Locate the cell with the specified text and output its (X, Y) center coordinate. 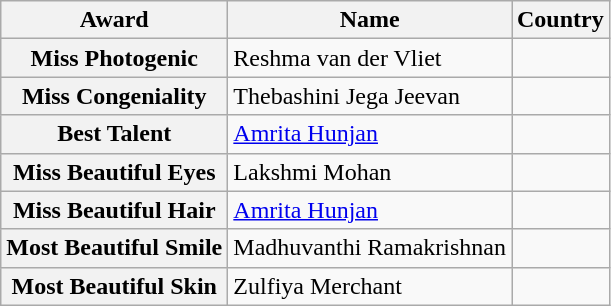
Miss Beautiful Hair (114, 210)
Country (561, 20)
Zulfiya Merchant (370, 286)
Madhuvanthi Ramakrishnan (370, 248)
Thebashini Jega Jeevan (370, 96)
Most Beautiful Skin (114, 286)
Reshma van der Vliet (370, 58)
Lakshmi Mohan (370, 172)
Miss Congeniality (114, 96)
Miss Beautiful Eyes (114, 172)
Best Talent (114, 134)
Award (114, 20)
Miss Photogenic (114, 58)
Most Beautiful Smile (114, 248)
Name (370, 20)
